Output the [x, y] coordinate of the center of the cell containing the given text.  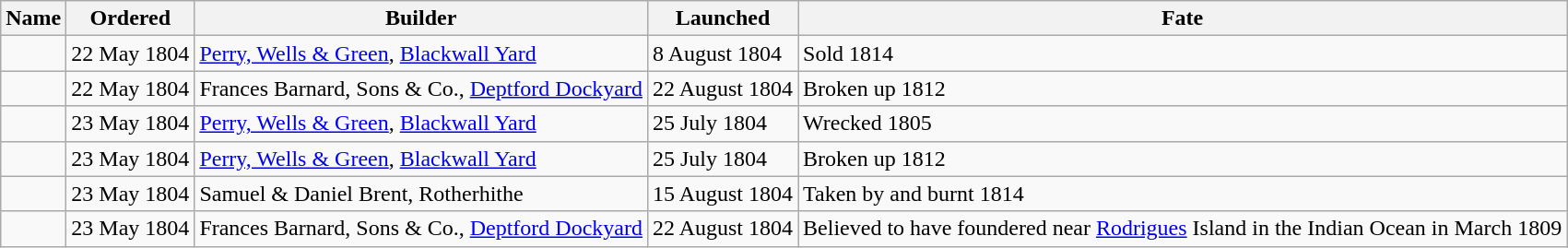
Sold 1814 [1183, 53]
Ordered [131, 18]
Fate [1183, 18]
Builder [421, 18]
Believed to have foundered near Rodrigues Island in the Indian Ocean in March 1809 [1183, 229]
Name [33, 18]
15 August 1804 [723, 194]
Wrecked 1805 [1183, 124]
8 August 1804 [723, 53]
Taken by and burnt 1814 [1183, 194]
Samuel & Daniel Brent, Rotherhithe [421, 194]
Launched [723, 18]
